Pinpoint the cell where the given text exists, returning its (X, Y) midpoint coordinate. 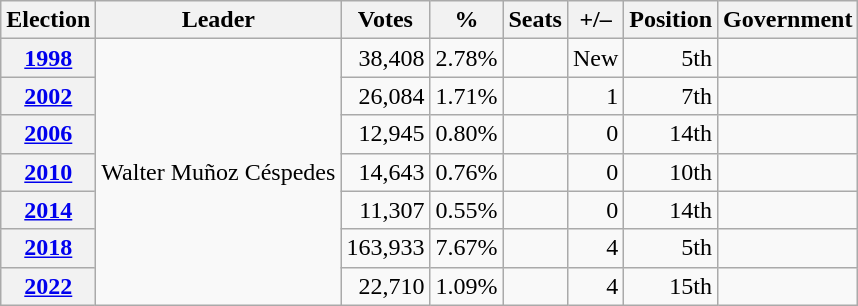
15th (671, 286)
1.71% (466, 96)
2006 (48, 134)
1.09% (466, 286)
Walter Muñoz Céspedes (218, 172)
163,933 (386, 248)
2002 (48, 96)
Seats (535, 20)
2014 (48, 210)
Leader (218, 20)
2.78% (466, 58)
7.67% (466, 248)
Position (671, 20)
0.80% (466, 134)
% (466, 20)
2018 (48, 248)
10th (671, 172)
11,307 (386, 210)
12,945 (386, 134)
Election (48, 20)
7th (671, 96)
2010 (48, 172)
0.55% (466, 210)
26,084 (386, 96)
Votes (386, 20)
+/– (595, 20)
New (595, 58)
38,408 (386, 58)
22,710 (386, 286)
2022 (48, 286)
1 (595, 96)
14,643 (386, 172)
1998 (48, 58)
0.76% (466, 172)
Government (788, 20)
